Output the (X, Y) coordinate of the center of the cell containing the given text.  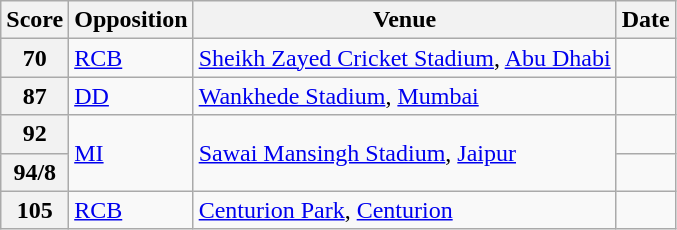
87 (35, 96)
Centurion Park, Centurion (404, 210)
Wankhede Stadium, Mumbai (404, 96)
94/8 (35, 172)
Sheikh Zayed Cricket Stadium, Abu Dhabi (404, 58)
Opposition (131, 20)
105 (35, 210)
Score (35, 20)
Sawai Mansingh Stadium, Jaipur (404, 153)
70 (35, 58)
DD (131, 96)
Venue (404, 20)
MI (131, 153)
92 (35, 134)
Date (646, 20)
